Determine the [X, Y] coordinate at the center of the cell enclosing the given text.  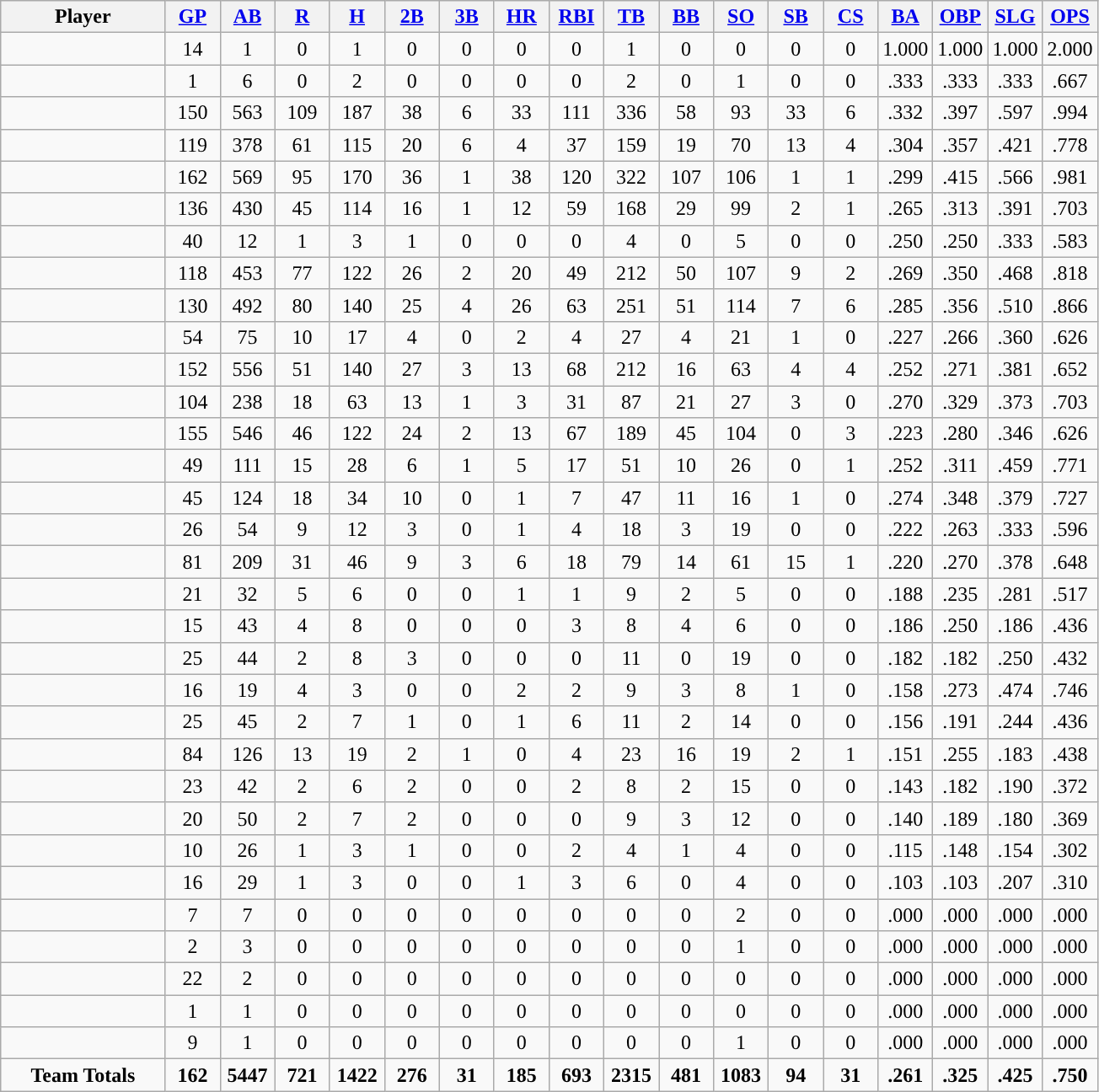
.994 [1070, 113]
.310 [1070, 882]
.866 [1070, 305]
.274 [905, 498]
80 [302, 305]
81 [192, 562]
OBP [961, 17]
BA [905, 17]
TB [630, 17]
2B [411, 17]
119 [192, 145]
95 [302, 177]
HR [521, 17]
322 [630, 177]
168 [630, 209]
.207 [1015, 882]
.778 [1070, 145]
336 [630, 113]
RBI [576, 17]
.265 [905, 209]
159 [630, 145]
28 [357, 466]
378 [248, 145]
94 [796, 1075]
124 [248, 498]
70 [742, 145]
546 [248, 434]
BB [686, 17]
.356 [961, 305]
.191 [961, 722]
.271 [961, 369]
67 [576, 434]
.648 [1070, 562]
40 [192, 241]
.189 [961, 818]
.348 [961, 498]
.432 [1070, 658]
276 [411, 1075]
453 [248, 273]
.280 [961, 434]
.750 [1070, 1075]
.190 [1015, 786]
79 [630, 562]
.397 [961, 113]
115 [357, 145]
118 [192, 273]
93 [742, 113]
59 [576, 209]
.311 [961, 466]
.154 [1015, 850]
.140 [905, 818]
155 [192, 434]
68 [576, 369]
.474 [1015, 690]
.158 [905, 690]
430 [248, 209]
.220 [905, 562]
.183 [1015, 754]
37 [576, 145]
42 [248, 786]
209 [248, 562]
126 [248, 754]
170 [357, 177]
.346 [1015, 434]
.425 [1015, 1075]
47 [630, 498]
.263 [961, 530]
120 [576, 177]
.281 [1015, 594]
.156 [905, 722]
.981 [1070, 177]
84 [192, 754]
.273 [961, 690]
.188 [905, 594]
.269 [905, 273]
.468 [1015, 273]
.357 [961, 145]
OPS [1070, 17]
.415 [961, 177]
.261 [905, 1075]
.510 [1015, 305]
.378 [1015, 562]
.115 [905, 850]
109 [302, 113]
.373 [1015, 402]
569 [248, 177]
Player [83, 17]
.391 [1015, 209]
.379 [1015, 498]
1083 [742, 1075]
.180 [1015, 818]
.332 [905, 113]
.222 [905, 530]
.381 [1015, 369]
87 [630, 402]
.517 [1070, 594]
238 [248, 402]
58 [686, 113]
77 [302, 273]
.266 [961, 337]
CS [851, 17]
.302 [1070, 850]
GP [192, 17]
.597 [1015, 113]
152 [192, 369]
.143 [905, 786]
.299 [905, 177]
.746 [1070, 690]
1422 [357, 1075]
563 [248, 113]
43 [248, 626]
.227 [905, 337]
136 [192, 209]
.771 [1070, 466]
5447 [248, 1075]
2315 [630, 1075]
34 [357, 498]
.667 [1070, 81]
481 [686, 1075]
.372 [1070, 786]
R [302, 17]
187 [357, 113]
.329 [961, 402]
.438 [1070, 754]
492 [248, 305]
.596 [1070, 530]
130 [192, 305]
Team Totals [83, 1075]
.459 [1015, 466]
.148 [961, 850]
3B [467, 17]
.583 [1070, 241]
.223 [905, 434]
.818 [1070, 273]
189 [630, 434]
.369 [1070, 818]
2.000 [1070, 49]
.727 [1070, 498]
.566 [1015, 177]
24 [411, 434]
.652 [1070, 369]
.421 [1015, 145]
251 [630, 305]
.350 [961, 273]
693 [576, 1075]
556 [248, 369]
.255 [961, 754]
150 [192, 113]
721 [302, 1075]
AB [248, 17]
SLG [1015, 17]
H [357, 17]
SB [796, 17]
.325 [961, 1075]
36 [411, 177]
32 [248, 594]
.235 [961, 594]
.244 [1015, 722]
75 [248, 337]
99 [742, 209]
.285 [905, 305]
22 [192, 979]
.151 [905, 754]
.313 [961, 209]
.360 [1015, 337]
SO [742, 17]
106 [742, 177]
44 [248, 658]
185 [521, 1075]
.304 [905, 145]
